Locate the cell with the specified text and output its (X, Y) center coordinate. 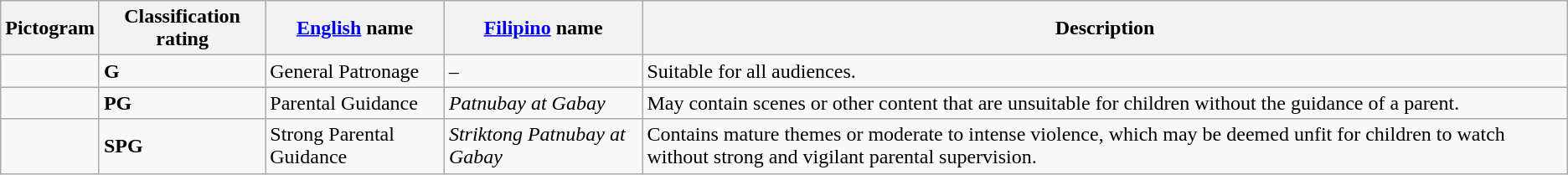
Parental Guidance (355, 103)
Classification rating (182, 28)
G (182, 71)
English name (355, 28)
Strong Parental Guidance (355, 146)
Pictogram (50, 28)
Striktong Patnubay at Gabay (543, 146)
– (543, 71)
May contain scenes or other content that are unsuitable for children without the guidance of a parent. (1105, 103)
SPG (182, 146)
Suitable for all audiences. (1105, 71)
General Patronage (355, 71)
Patnubay at Gabay (543, 103)
Description (1105, 28)
Filipino name (543, 28)
PG (182, 103)
